Capture the cell that displays the provided text and extract its [x, y] central coordinate. 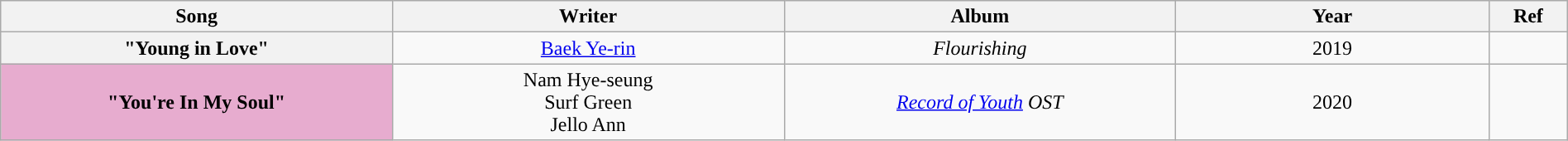
Nam Hye-seungSurf GreenJello Ann [588, 102]
Ref [1528, 17]
Year [1333, 17]
Song [197, 17]
Writer [588, 17]
Record of Youth OST [980, 102]
Album [980, 17]
Flourishing [980, 48]
2019 [1333, 48]
"You're In My Soul" [197, 102]
Baek Ye-rin [588, 48]
2020 [1333, 102]
"Young in Love" [197, 48]
